Capture the cell that displays the provided text and extract its [x, y] central coordinate. 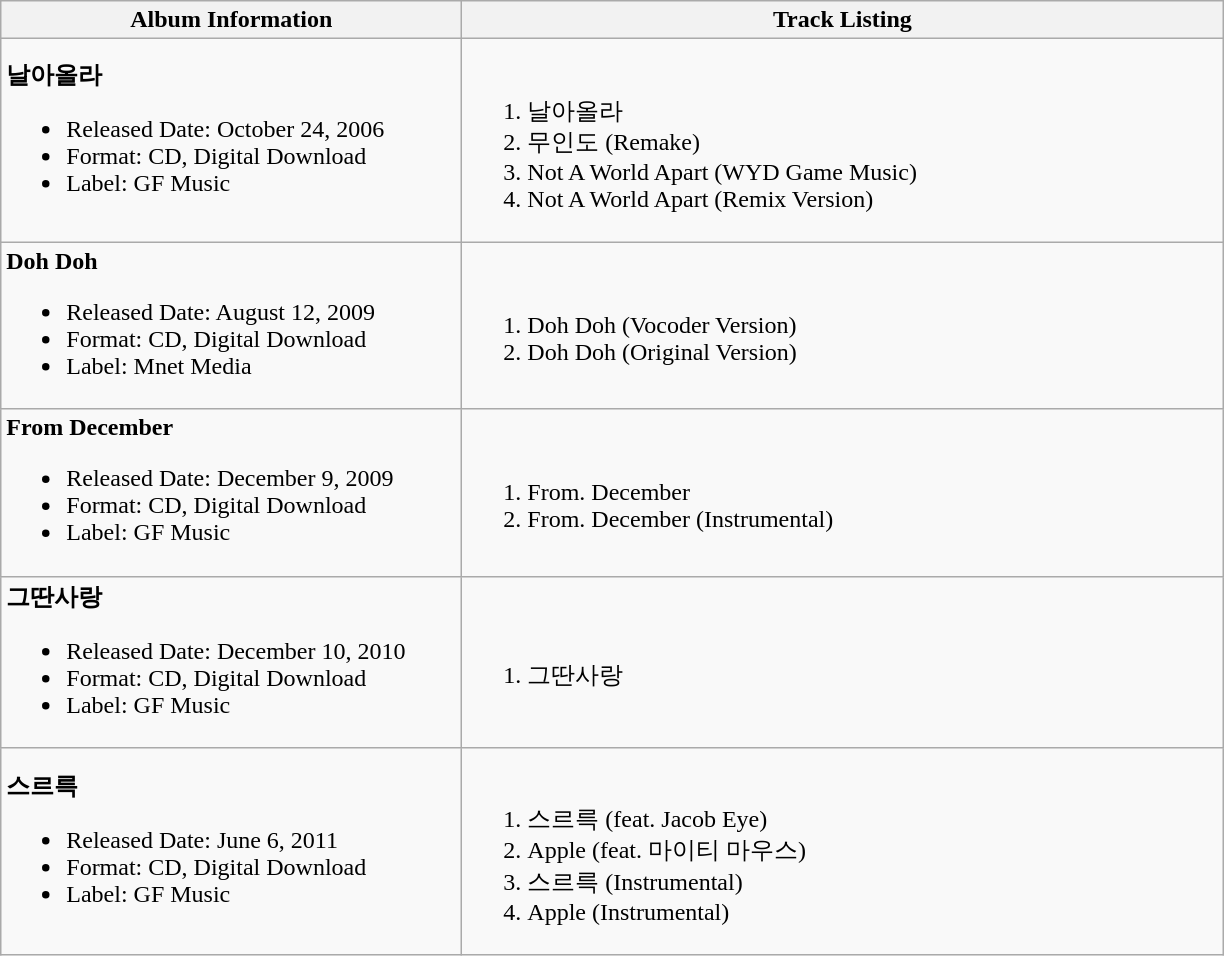
날아올라무인도 (Remake)Not A World Apart (WYD Game Music)Not A World Apart (Remix Version) [842, 140]
Track Listing [842, 20]
Doh Doh (Vocoder Version)Doh Doh (Original Version) [842, 326]
그딴사랑Released Date: December 10, 2010Format: CD, Digital DownloadLabel: GF Music [232, 662]
Doh DohReleased Date: August 12, 2009Format: CD, Digital DownloadLabel: Mnet Media [232, 326]
스르륵Released Date: June 6, 2011Format: CD, Digital DownloadLabel: GF Music [232, 852]
그딴사랑 [842, 662]
Album Information [232, 20]
From. DecemberFrom. December (Instrumental) [842, 492]
From DecemberReleased Date: December 9, 2009Format: CD, Digital DownloadLabel: GF Music [232, 492]
스르륵 (feat. Jacob Eye)Apple (feat. 마이티 마우스)스르륵 (Instrumental)Apple (Instrumental) [842, 852]
날아올라Released Date: October 24, 2006Format: CD, Digital DownloadLabel: GF Music [232, 140]
